Output the [X, Y] coordinate of the center of the cell containing the given text.  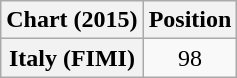
Italy (FIMI) [72, 58]
Chart (2015) [72, 20]
98 [190, 58]
Position [190, 20]
